Locate the cell with the specified text and output its (X, Y) center coordinate. 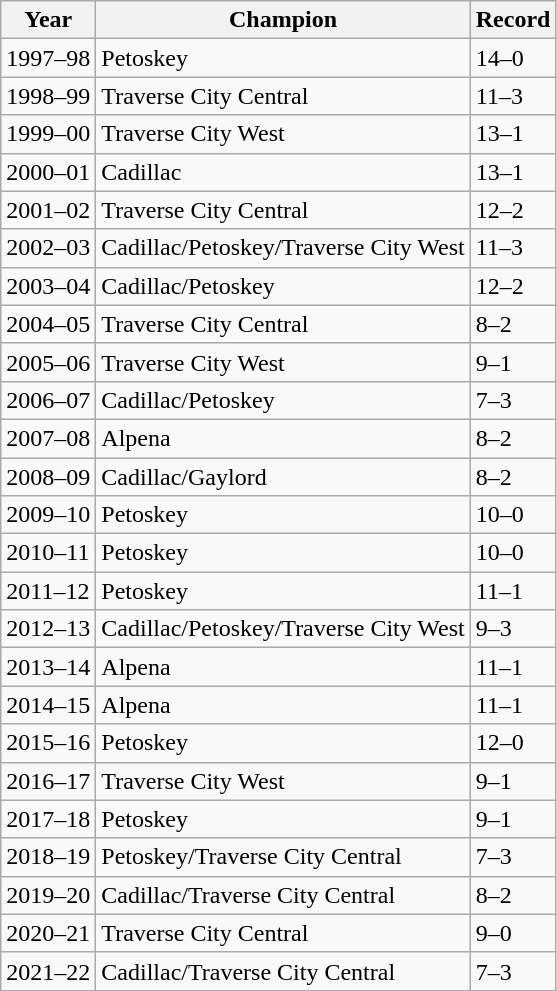
2015–16 (48, 743)
Record (513, 20)
2002–03 (48, 248)
2013–14 (48, 667)
2005–06 (48, 362)
Cadillac (283, 172)
2007–08 (48, 438)
2009–10 (48, 515)
2021–22 (48, 971)
2017–18 (48, 819)
14–0 (513, 58)
Cadillac/Gaylord (283, 477)
9–0 (513, 933)
2016–17 (48, 781)
9–3 (513, 629)
2011–12 (48, 591)
1997–98 (48, 58)
2019–20 (48, 895)
1999–00 (48, 134)
Petoskey/Traverse City Central (283, 857)
Champion (283, 20)
12–0 (513, 743)
2004–05 (48, 324)
2010–11 (48, 553)
2018–19 (48, 857)
2014–15 (48, 705)
2001–02 (48, 210)
2008–09 (48, 477)
1998–99 (48, 96)
Year (48, 20)
2003–04 (48, 286)
2020–21 (48, 933)
2012–13 (48, 629)
2000–01 (48, 172)
2006–07 (48, 400)
